Scan for the cell matching the given text and deliver its (X, Y) coordinate at center. 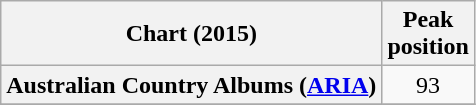
Peak position (428, 34)
Australian Country Albums (ARIA) (192, 85)
93 (428, 85)
Chart (2015) (192, 34)
